Return the (X, Y) coordinate for the center point of the cell that contains the specified text.  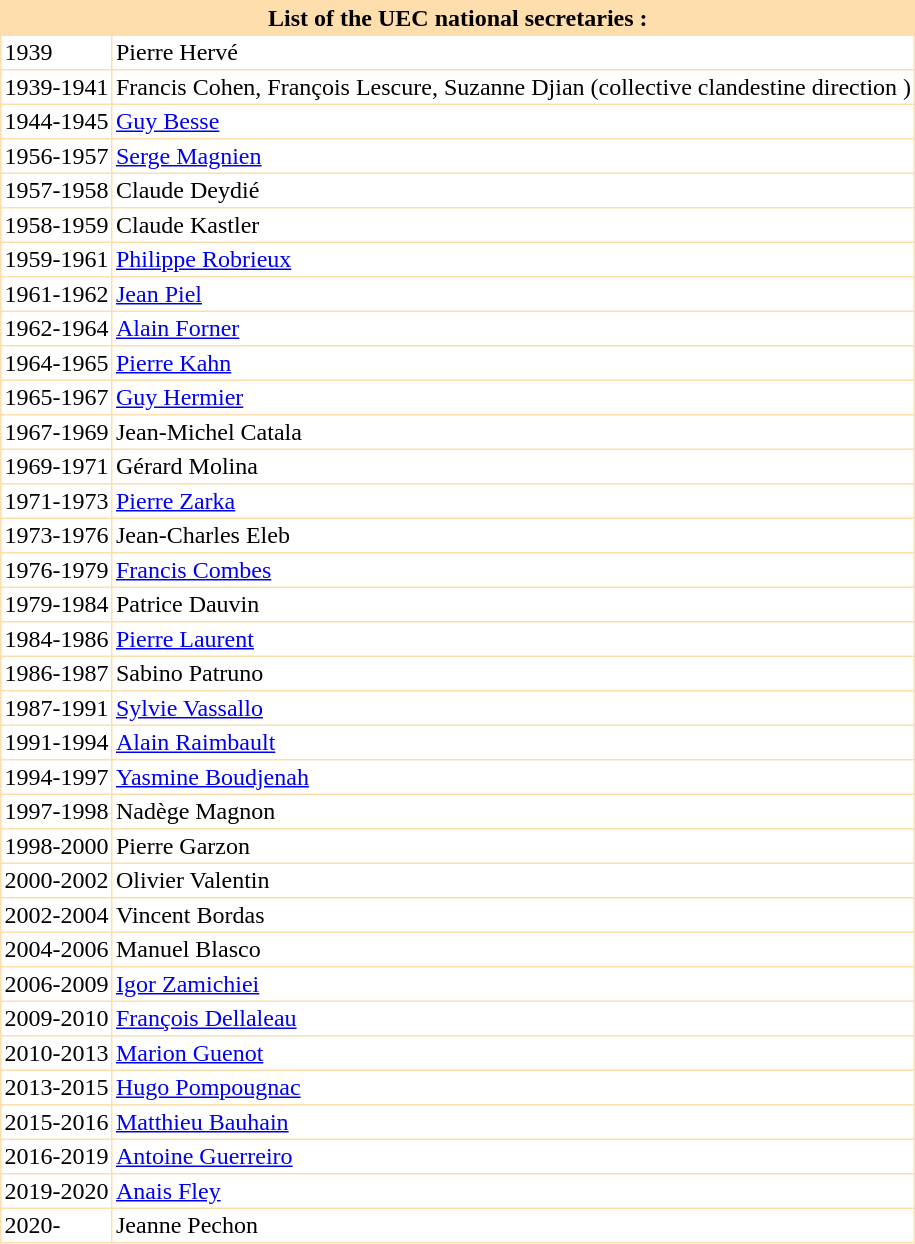
Alain Raimbault (514, 742)
Sylvie Vassallo (514, 708)
Patrice Dauvin (514, 604)
Manuel Blasco (514, 950)
1965-1967 (57, 398)
Francis Cohen, François Lescure, Suzanne Djian (collective clandestine direction ) (514, 86)
Serge Magnien (514, 156)
2009-2010 (57, 1018)
Claude Kastler (514, 224)
1976-1979 (57, 570)
Anais Fley (514, 1190)
1967-1969 (57, 432)
1998-2000 (57, 846)
Jean-Charles Eleb (514, 536)
2000-2002 (57, 880)
1991-1994 (57, 742)
1939 (57, 52)
Pierre Hervé (514, 52)
Yasmine Boudjenah (514, 776)
Pierre Garzon (514, 846)
1956-1957 (57, 156)
Philippe Robrieux (514, 260)
1964-1965 (57, 362)
2002-2004 (57, 914)
1971-1973 (57, 500)
Vincent Bordas (514, 914)
1994-1997 (57, 776)
Jeanne Pechon (514, 1226)
2010-2013 (57, 1052)
Antoine Guerreiro (514, 1156)
Hugo Pompougnac (514, 1088)
2006-2009 (57, 984)
Guy Besse (514, 122)
1987-1991 (57, 708)
1958-1959 (57, 224)
1939-1941 (57, 86)
2016-2019 (57, 1156)
1957-1958 (57, 190)
2019-2020 (57, 1190)
Pierre Laurent (514, 638)
Pierre Zarka (514, 500)
1969-1971 (57, 466)
2013-2015 (57, 1088)
1979-1984 (57, 604)
François Dellaleau (514, 1018)
Jean Piel (514, 294)
Sabino Patruno (514, 674)
Claude Deydié (514, 190)
2004-2006 (57, 950)
Marion Guenot (514, 1052)
1962-1964 (57, 328)
1984-1986 (57, 638)
1961-1962 (57, 294)
Igor Zamichiei (514, 984)
1997-1998 (57, 812)
Olivier Valentin (514, 880)
List of the UEC national secretaries : (458, 18)
Jean-Michel Catala (514, 432)
Alain Forner (514, 328)
Guy Hermier (514, 398)
1959-1961 (57, 260)
Francis Combes (514, 570)
1986-1987 (57, 674)
Nadège Magnon (514, 812)
2015-2016 (57, 1122)
2020- (57, 1226)
Pierre Kahn (514, 362)
1944-1945 (57, 122)
1973-1976 (57, 536)
Matthieu Bauhain (514, 1122)
Gérard Molina (514, 466)
